For the text-containing cell, return its midpoint in [x, y] coordinate format. 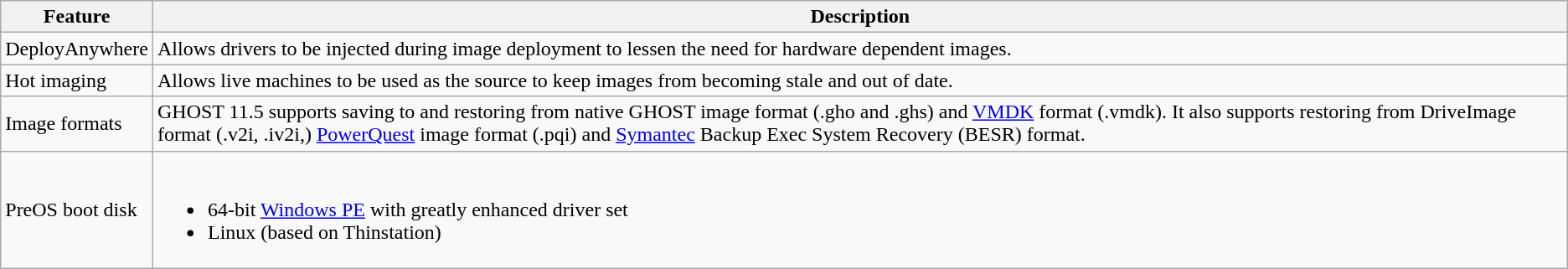
64-bit Windows PE with greatly enhanced driver setLinux (based on Thinstation) [859, 210]
Description [859, 17]
Feature [77, 17]
PreOS boot disk [77, 210]
Allows live machines to be used as the source to keep images from becoming stale and out of date. [859, 80]
Allows drivers to be injected during image deployment to lessen the need for hardware dependent images. [859, 49]
DeployAnywhere [77, 49]
Image formats [77, 124]
Hot imaging [77, 80]
